Search for the cell housing the specified text and yield its [X, Y] center coordinate. 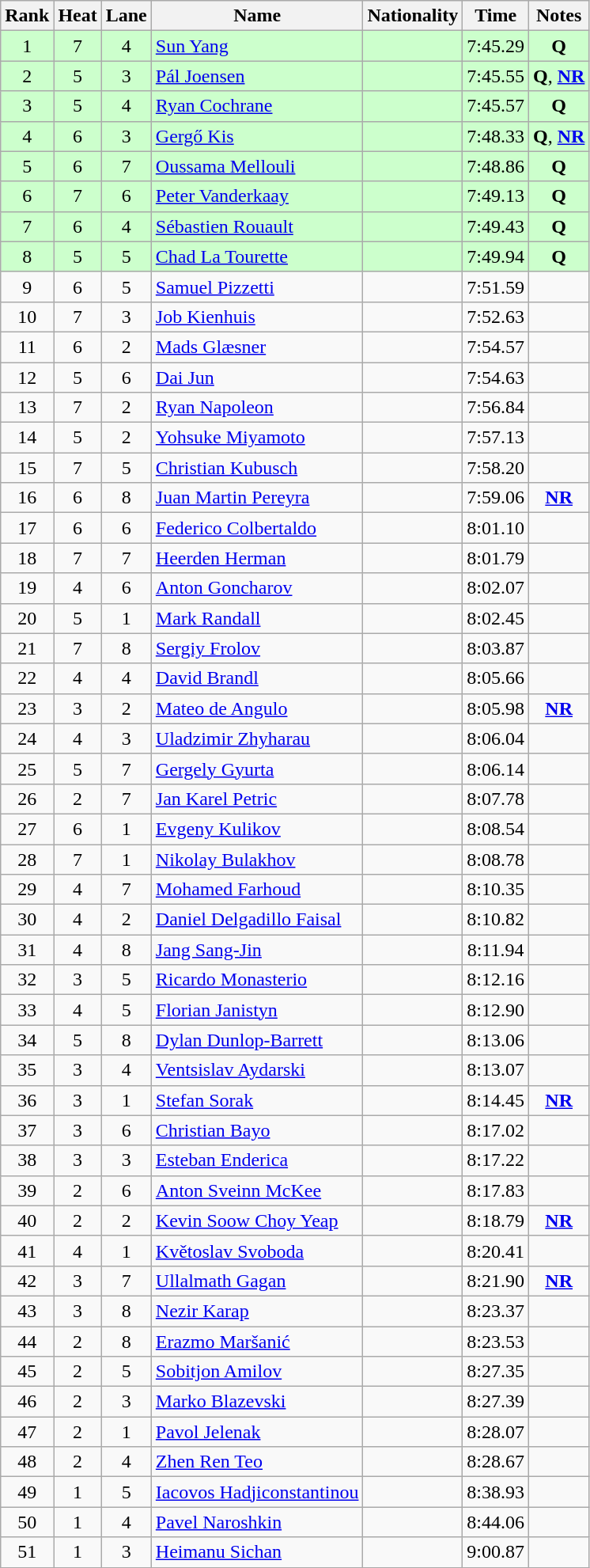
13 [27, 408]
Yohsuke Miyamoto [257, 438]
Květoslav Svoboda [257, 1251]
8:18.79 [496, 1221]
Ventsislav Aydarski [257, 1070]
7:54.63 [496, 378]
16 [27, 498]
Lane [127, 16]
32 [27, 980]
19 [27, 588]
12 [27, 378]
8:23.37 [496, 1311]
7:48.86 [496, 166]
Federico Colbertaldo [257, 528]
29 [27, 890]
9 [27, 287]
33 [27, 1010]
Sébastien Rouault [257, 226]
Mateo de Angulo [257, 708]
David Brandl [257, 678]
8:01.10 [496, 528]
Heerden Herman [257, 558]
40 [27, 1221]
Sun Yang [257, 46]
Nationality [413, 16]
Jan Karel Petric [257, 799]
Pavel Naroshkin [257, 1522]
8:17.22 [496, 1160]
44 [27, 1342]
Time [496, 16]
Notes [558, 16]
10 [27, 317]
50 [27, 1522]
8:06.14 [496, 769]
14 [27, 438]
7:54.57 [496, 347]
8:28.67 [496, 1462]
34 [27, 1040]
Chad La Tourette [257, 256]
Pál Joensen [257, 76]
8:13.07 [496, 1070]
8:12.16 [496, 980]
45 [27, 1372]
8:01.79 [496, 558]
35 [27, 1070]
7:45.55 [496, 76]
15 [27, 468]
28 [27, 859]
8:10.35 [496, 890]
8:08.54 [496, 829]
37 [27, 1130]
8:27.39 [496, 1402]
7:59.06 [496, 498]
38 [27, 1160]
Heat [78, 16]
Gergely Gyurta [257, 769]
30 [27, 920]
Iacovos Hadjiconstantinou [257, 1492]
9:00.87 [496, 1552]
Christian Bayo [257, 1130]
Esteban Enderica [257, 1160]
51 [27, 1552]
Peter Vanderkaay [257, 196]
Anton Sveinn McKee [257, 1190]
Dai Jun [257, 378]
Pavol Jelenak [257, 1432]
Ryan Cochrane [257, 106]
27 [27, 829]
7:49.94 [496, 256]
22 [27, 678]
36 [27, 1100]
8:17.02 [496, 1130]
Erazmo Maršanić [257, 1342]
8:21.90 [496, 1281]
Zhen Ren Teo [257, 1462]
Marko Blazevski [257, 1402]
8:06.04 [496, 738]
46 [27, 1402]
7:49.13 [496, 196]
8:20.41 [496, 1251]
8:17.83 [496, 1190]
20 [27, 618]
8:03.87 [496, 648]
Nezir Karap [257, 1311]
Florian Janistyn [257, 1010]
7:51.59 [496, 287]
47 [27, 1432]
8:02.45 [496, 618]
8:05.66 [496, 678]
8:38.93 [496, 1492]
Samuel Pizzetti [257, 287]
Ricardo Monasterio [257, 980]
Evgeny Kulikov [257, 829]
Juan Martin Pereyra [257, 498]
Heimanu Sichan [257, 1552]
7:58.20 [496, 468]
Ullalmath Gagan [257, 1281]
17 [27, 528]
Stefan Sorak [257, 1100]
42 [27, 1281]
8:11.94 [496, 950]
25 [27, 769]
Uladzimir Zhyharau [257, 738]
Sergiy Frolov [257, 648]
8:27.35 [496, 1372]
Daniel Delgadillo Faisal [257, 920]
8:10.82 [496, 920]
7:56.84 [496, 408]
Nikolay Bulakhov [257, 859]
Christian Kubusch [257, 468]
Jang Sang-Jin [257, 950]
39 [27, 1190]
7:52.63 [496, 317]
48 [27, 1462]
24 [27, 738]
49 [27, 1492]
8:23.53 [496, 1342]
Rank [27, 16]
8:13.06 [496, 1040]
Mark Randall [257, 618]
Job Kienhuis [257, 317]
8:44.06 [496, 1522]
11 [27, 347]
Dylan Dunlop-Barrett [257, 1040]
43 [27, 1311]
8:14.45 [496, 1100]
26 [27, 799]
7:57.13 [496, 438]
Name [257, 16]
Kevin Soow Choy Yeap [257, 1221]
7:45.29 [496, 46]
8:07.78 [496, 799]
Ryan Napoleon [257, 408]
8:02.07 [496, 588]
Mads Glæsner [257, 347]
Oussama Mellouli [257, 166]
Gergő Kis [257, 136]
7:49.43 [496, 226]
31 [27, 950]
8:12.90 [496, 1010]
7:45.57 [496, 106]
41 [27, 1251]
8:08.78 [496, 859]
Sobitjon Amilov [257, 1372]
Anton Goncharov [257, 588]
Mohamed Farhoud [257, 890]
7:48.33 [496, 136]
18 [27, 558]
21 [27, 648]
23 [27, 708]
8:28.07 [496, 1432]
8:05.98 [496, 708]
